Capture the cell that displays the provided text and extract its [x, y] central coordinate. 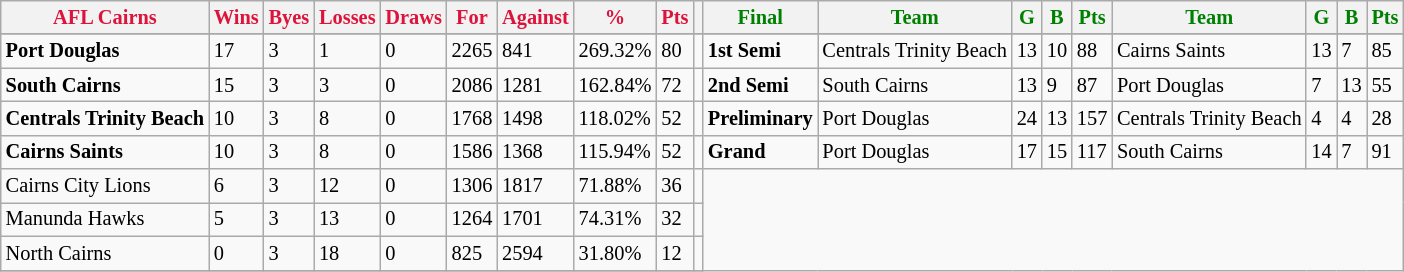
Manunda Hawks [105, 219]
% [616, 17]
2594 [536, 253]
32 [674, 219]
North Cairns [105, 253]
1768 [472, 118]
2265 [472, 51]
18 [347, 253]
117 [1092, 152]
Byes [289, 17]
85 [1386, 51]
55 [1386, 85]
72 [674, 85]
5 [236, 219]
118.02% [616, 118]
For [472, 17]
1586 [472, 152]
36 [674, 186]
80 [674, 51]
71.88% [616, 186]
1817 [536, 186]
269.32% [616, 51]
9 [1057, 85]
Wins [236, 17]
87 [1092, 85]
Cairns City Lions [105, 186]
115.94% [616, 152]
2086 [472, 85]
157 [1092, 118]
28 [1386, 118]
Draws [413, 17]
1368 [536, 152]
74.31% [616, 219]
Grand [760, 152]
1498 [536, 118]
1281 [536, 85]
14 [1321, 152]
31.80% [616, 253]
AFL Cairns [105, 17]
88 [1092, 51]
2nd Semi [760, 85]
Preliminary [760, 118]
162.84% [616, 85]
91 [1386, 152]
1306 [472, 186]
1701 [536, 219]
1st Semi [760, 51]
1 [347, 51]
825 [472, 253]
Losses [347, 17]
1264 [472, 219]
24 [1027, 118]
Final [760, 17]
841 [536, 51]
Against [536, 17]
6 [236, 186]
